Return the (X, Y) coordinate for the center point of the cell that contains the specified text.  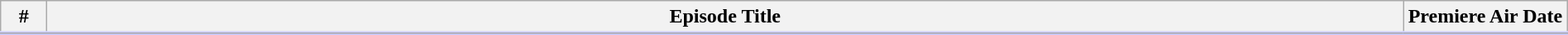
# (24, 17)
Episode Title (725, 17)
Premiere Air Date (1485, 17)
